Capture the cell that displays the provided text and extract its [X, Y] central coordinate. 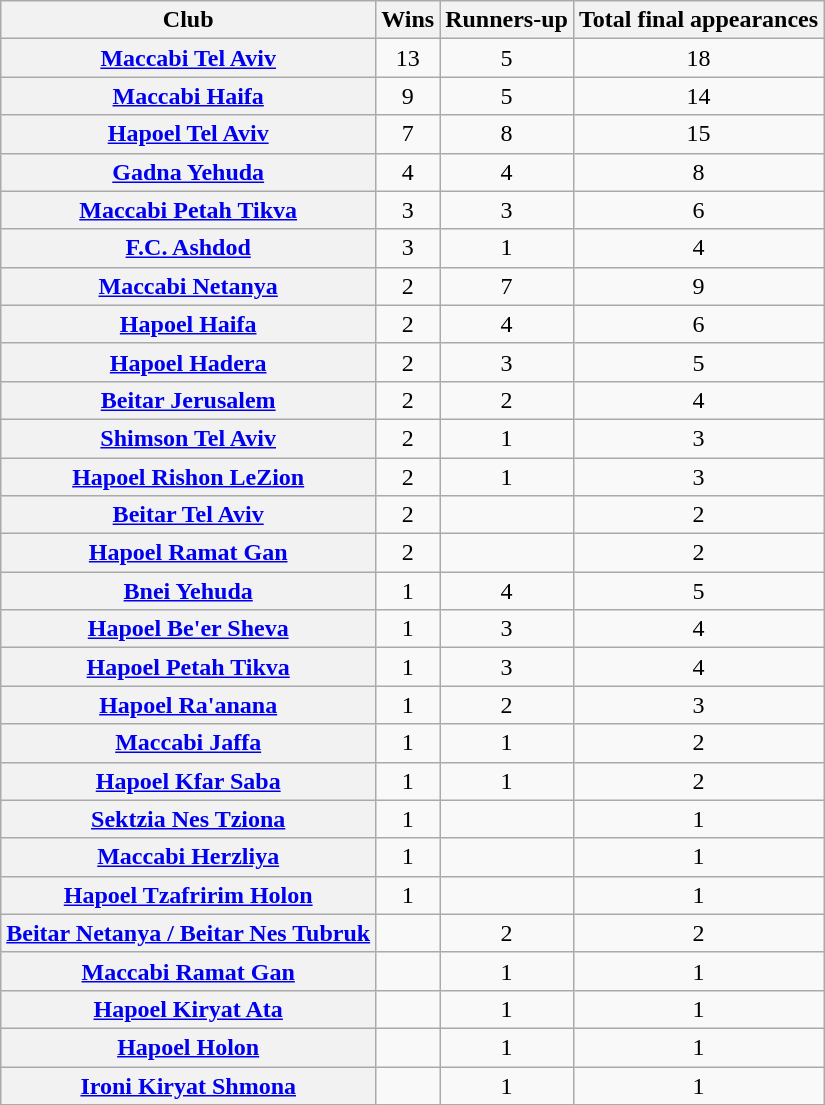
Hapoel Tzafririm Holon [188, 895]
Club [188, 20]
Maccabi Ramat Gan [188, 971]
Bnei Yehuda [188, 591]
14 [698, 96]
Wins [408, 20]
Maccabi Jaffa [188, 743]
13 [408, 58]
Hapoel Be'er Sheva [188, 629]
Sektzia Nes Tziona [188, 819]
Ironi Kiryat Shmona [188, 1085]
Hapoel Tel Aviv [188, 134]
Maccabi Herzliya [188, 857]
Hapoel Ramat Gan [188, 553]
Hapoel Petah Tikva [188, 667]
Maccabi Petah Tikva [188, 210]
Shimson Tel Aviv [188, 438]
Beitar Jerusalem [188, 400]
18 [698, 58]
Total final appearances [698, 20]
15 [698, 134]
Hapoel Kiryat Ata [188, 1009]
F.C. Ashdod [188, 248]
Hapoel Holon [188, 1047]
Hapoel Hadera [188, 362]
Maccabi Tel Aviv [188, 58]
Beitar Netanya / Beitar Nes Tubruk [188, 933]
Hapoel Haifa [188, 324]
Hapoel Rishon LeZion [188, 477]
Hapoel Kfar Saba [188, 781]
Runners-up [507, 20]
Maccabi Netanya [188, 286]
Maccabi Haifa [188, 96]
Hapoel Ra'anana [188, 705]
Gadna Yehuda [188, 172]
Beitar Tel Aviv [188, 515]
